Extract the [x, y] coordinate from the center of the cell holding the provided text.  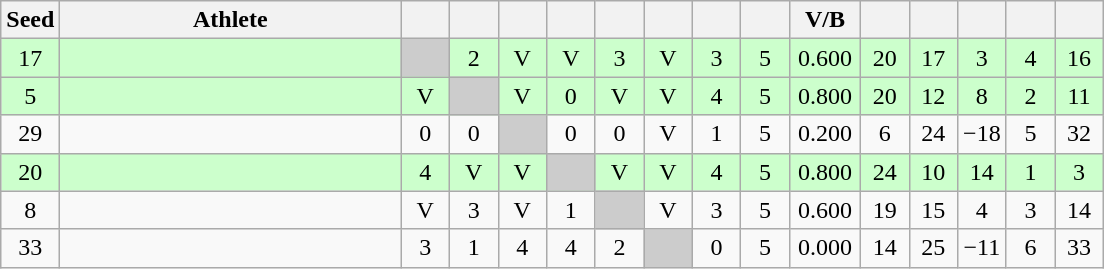
32 [1080, 134]
0.200 [824, 134]
−18 [982, 134]
11 [1080, 96]
12 [934, 96]
V/B [824, 20]
−11 [982, 248]
10 [934, 172]
19 [884, 210]
Athlete [230, 20]
0.000 [824, 248]
25 [934, 248]
Seed [30, 20]
29 [30, 134]
15 [934, 210]
16 [1080, 58]
